Scan for the cell matching the given text and deliver its (x, y) coordinate at center. 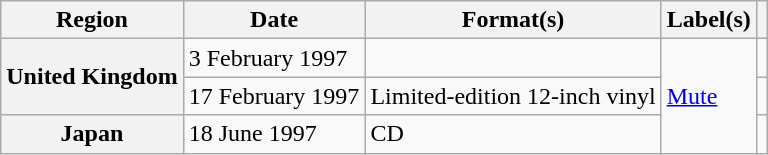
Mute (708, 96)
Japan (92, 134)
United Kingdom (92, 77)
Date (274, 20)
3 February 1997 (274, 58)
Label(s) (708, 20)
Format(s) (513, 20)
18 June 1997 (274, 134)
CD (513, 134)
Region (92, 20)
Limited-edition 12-inch vinyl (513, 96)
17 February 1997 (274, 96)
